Output the [X, Y] coordinate of the center of the cell containing the given text.  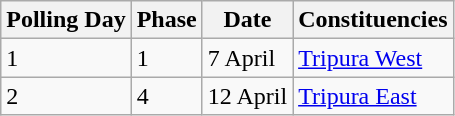
Constituencies [373, 20]
12 April [247, 96]
Polling Day [66, 20]
Tripura East [373, 96]
Tripura West [373, 58]
Date [247, 20]
2 [66, 96]
Phase [166, 20]
7 April [247, 58]
4 [166, 96]
